Locate the cell with the specified text and output its (X, Y) center coordinate. 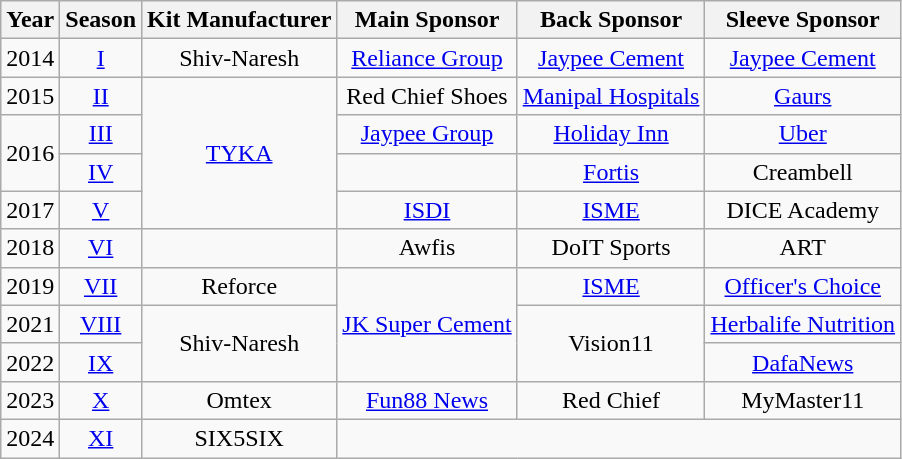
II (101, 96)
Awfis (427, 248)
X (101, 400)
Main Sponsor (427, 20)
JK Super Cement (427, 324)
TYKA (240, 153)
Reliance Group (427, 58)
IV (101, 172)
Uber (803, 134)
VII (101, 286)
III (101, 134)
Jaypee Group (427, 134)
DICE Academy (803, 210)
2017 (30, 210)
Officer's Choice (803, 286)
VIII (101, 324)
Holiday Inn (611, 134)
2021 (30, 324)
2016 (30, 153)
Vision11 (611, 343)
SIX5SIX (240, 438)
Year (30, 20)
DafaNews (803, 362)
Back Sponsor (611, 20)
2023 (30, 400)
Red Chief Shoes (427, 96)
2014 (30, 58)
Kit Manufacturer (240, 20)
Gaurs (803, 96)
I (101, 58)
Omtex (240, 400)
2018 (30, 248)
Reforce (240, 286)
2022 (30, 362)
Red Chief (611, 400)
V (101, 210)
MyMaster11 (803, 400)
VI (101, 248)
ART (803, 248)
Herbalife Nutrition (803, 324)
IX (101, 362)
2024 (30, 438)
Creambell (803, 172)
Fortis (611, 172)
Manipal Hospitals (611, 96)
Season (101, 20)
XI (101, 438)
Fun88 News (427, 400)
2019 (30, 286)
2015 (30, 96)
Sleeve Sponsor (803, 20)
DoIT Sports (611, 248)
ISDI (427, 210)
